Determine the (x, y) coordinate at the center of the cell enclosing the given text.  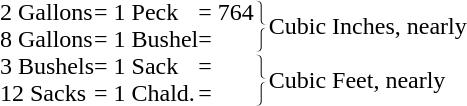
= 1 Bushel (146, 40)
= 1 Sack (146, 66)
3 Bushels (47, 66)
8 Gallons (47, 40)
⎱ (262, 66)
⎰ (262, 40)
